Identify which cell holds the provided text, then report its (X, Y) central coordinate. 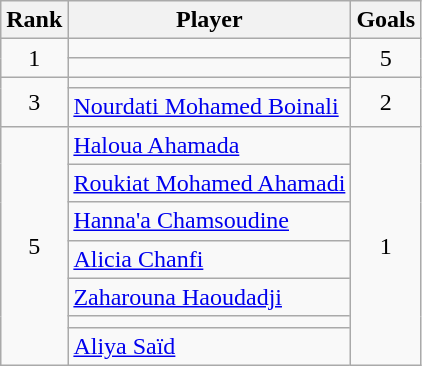
Hanna'a Chamsoudine (210, 221)
3 (34, 102)
Nourdati Mohamed Boinali (210, 107)
Rank (34, 20)
Haloua Ahamada (210, 145)
Alicia Chanfi (210, 259)
Goals (386, 20)
Aliya Saïd (210, 346)
2 (386, 102)
Zaharouna Haoudadji (210, 297)
Roukiat Mohamed Ahamadi (210, 183)
Player (210, 20)
